Detect which cell encompasses the target text, then output its (X, Y) center coordinate. 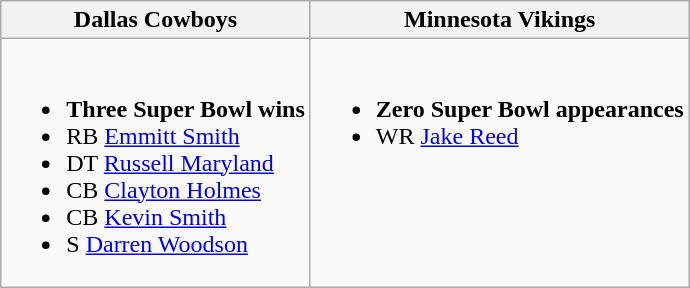
Minnesota Vikings (500, 20)
Zero Super Bowl appearancesWR Jake Reed (500, 163)
Dallas Cowboys (156, 20)
Three Super Bowl winsRB Emmitt SmithDT Russell MarylandCB Clayton HolmesCB Kevin SmithS Darren Woodson (156, 163)
